Identify which cell holds the provided text, then report its (X, Y) central coordinate. 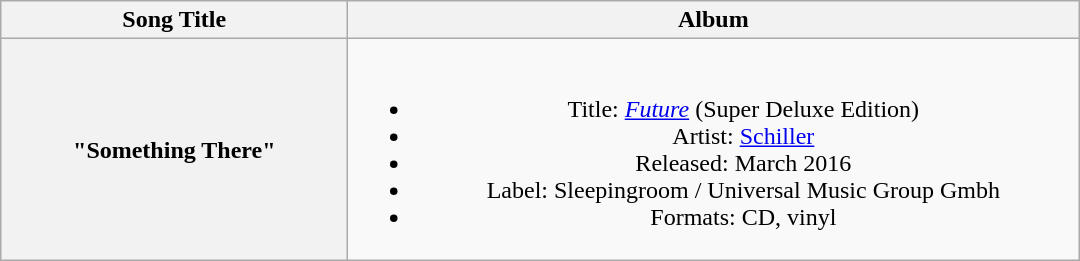
"Something There" (174, 150)
Song Title (174, 20)
Album (714, 20)
Title: Future (Super Deluxe Edition)Artist: SchillerReleased: March 2016Label: Sleepingroom / Universal Music Group GmbhFormats: CD, vinyl (714, 150)
